Scan for the cell matching the given text and deliver its [x, y] coordinate at center. 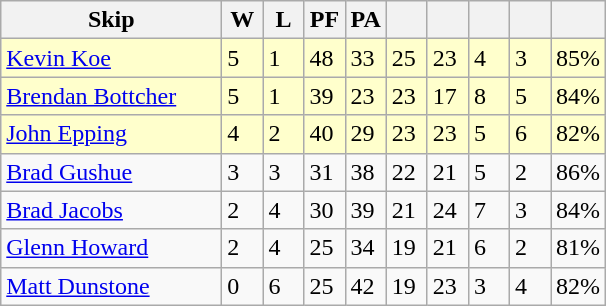
86% [578, 172]
42 [366, 286]
7 [488, 210]
John Epping [112, 134]
85% [578, 58]
31 [324, 172]
Kevin Koe [112, 58]
30 [324, 210]
Skip [112, 20]
48 [324, 58]
17 [448, 96]
81% [578, 248]
22 [406, 172]
L [284, 20]
Brad Gushue [112, 172]
40 [324, 134]
W [242, 20]
33 [366, 58]
0 [242, 286]
PF [324, 20]
8 [488, 96]
PA [366, 20]
Matt Dunstone [112, 286]
Glenn Howard [112, 248]
24 [448, 210]
29 [366, 134]
Brendan Bottcher [112, 96]
Brad Jacobs [112, 210]
38 [366, 172]
34 [366, 248]
